Identify which cell holds the provided text, then report its (X, Y) central coordinate. 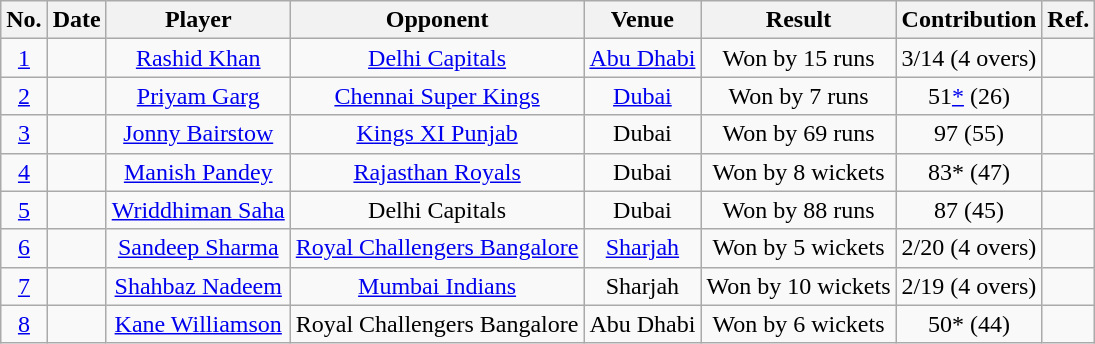
Rashid Khan (198, 58)
87 (45) (969, 210)
Manish Pandey (198, 172)
Shahbaz Nadeem (198, 286)
4 (24, 172)
5 (24, 210)
Won by 15 runs (798, 58)
83* (47) (969, 172)
51* (26) (969, 96)
3 (24, 134)
Won by 7 runs (798, 96)
8 (24, 324)
Jonny Bairstow (198, 134)
7 (24, 286)
Ref. (1068, 20)
Won by 88 runs (798, 210)
Won by 5 wickets (798, 248)
Chennai Super Kings (437, 96)
Contribution (969, 20)
Won by 10 wickets (798, 286)
Result (798, 20)
Mumbai Indians (437, 286)
Rajasthan Royals (437, 172)
Priyam Garg (198, 96)
Date (76, 20)
2 (24, 96)
2/19 (4 overs) (969, 286)
2/20 (4 overs) (969, 248)
Wriddhiman Saha (198, 210)
Player (198, 20)
Won by 6 wickets (798, 324)
Won by 8 wickets (798, 172)
Sandeep Sharma (198, 248)
1 (24, 58)
Kane Williamson (198, 324)
Kings XI Punjab (437, 134)
3/14 (4 overs) (969, 58)
97 (55) (969, 134)
No. (24, 20)
Opponent (437, 20)
50* (44) (969, 324)
6 (24, 248)
Won by 69 runs (798, 134)
Venue (642, 20)
